Provide the (X, Y) coordinate of the cell's center where the given text is located.  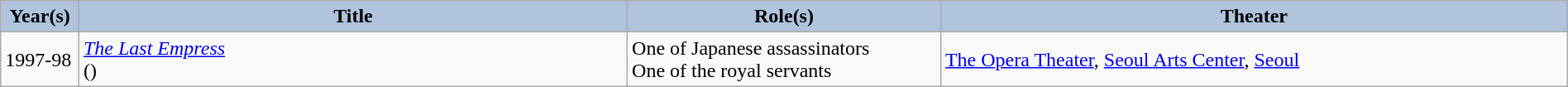
Role(s) (784, 17)
One of Japanese assassinatorsOne of the royal servants (784, 60)
1997-98 (40, 60)
Theater (1254, 17)
The Last Empress() (352, 60)
Title (352, 17)
The Opera Theater, Seoul Arts Center, Seoul (1254, 60)
Year(s) (40, 17)
